Capture the cell that displays the provided text and extract its [X, Y] central coordinate. 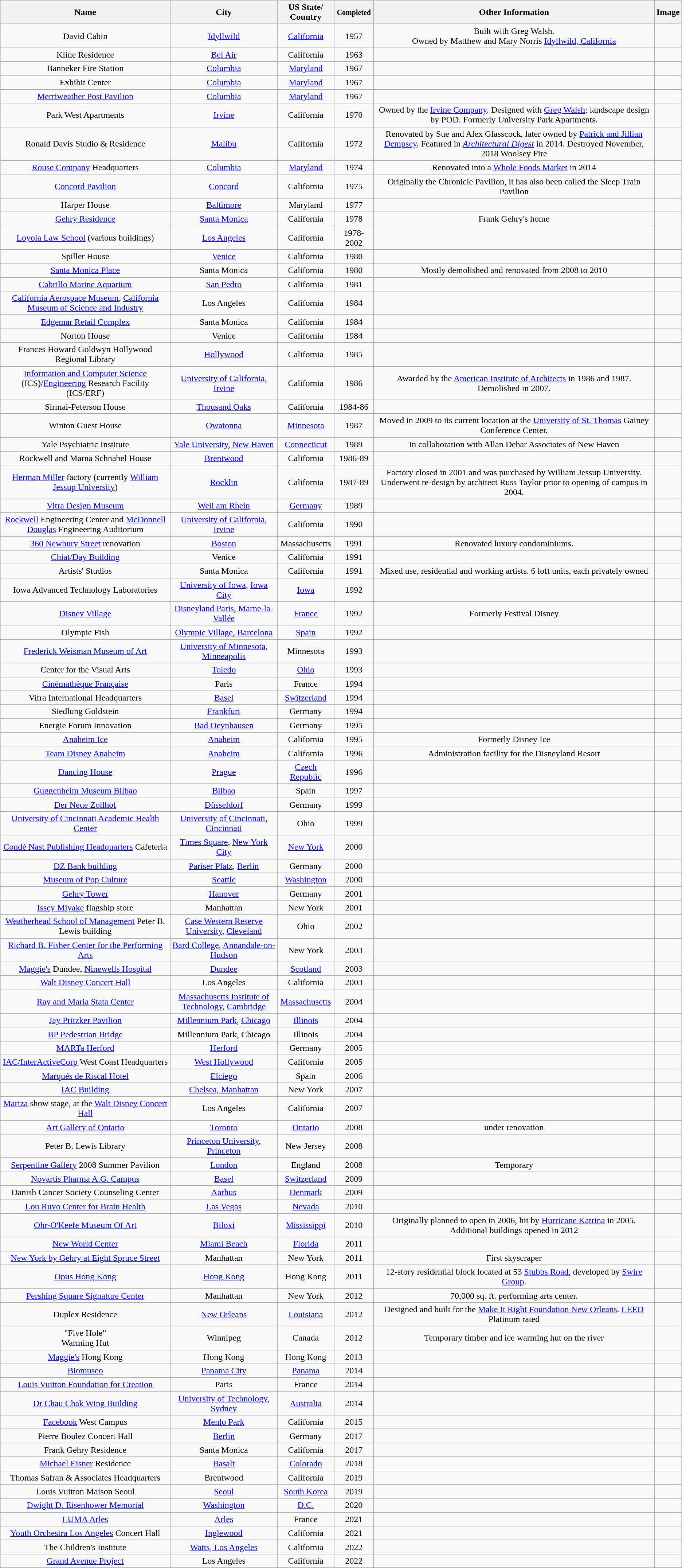
Maggie's Dundee, Ninewells Hospital [85, 969]
Santa Monica Place [85, 270]
Art Gallery of Ontario [85, 1127]
2015 [354, 1422]
University of Technology, Sydney [224, 1403]
Panama City [224, 1371]
New Orleans [224, 1314]
2006 [354, 1076]
California Aerospace Museum, California Museum of Science and Industry [85, 303]
Rocklin [224, 482]
South Korea [306, 1491]
Ohr-O'Keefe Museum Of Art [85, 1225]
Menlo Park [224, 1422]
Gehry Residence [85, 219]
Mixed use, residential and working artists. 6 loft units, each privately owned [514, 571]
Guggenheim Museum Bilbao [85, 791]
Massachusetts Institute of Technology, Cambridge [224, 1002]
Gehry Tower [85, 894]
Australia [306, 1403]
1986 [354, 383]
Ray and Maria Stata Center [85, 1002]
Norton House [85, 336]
Renovated into a Whole Foods Market in 2014 [514, 167]
Vitra International Headquarters [85, 698]
1997 [354, 791]
Biloxi [224, 1225]
In collaboration with Allan Dehar Associates of New Haven [514, 444]
Walt Disney Concert Hall [85, 983]
Edgemar Retail Complex [85, 322]
Youth Orchestra Los Angeles Concert Hall [85, 1533]
Formerly Disney Ice [514, 739]
Bad Oeynhausen [224, 725]
2002 [354, 927]
Elciego [224, 1076]
Designed and built for the Make It Right Foundation New Orleans. LEED Platinum rated [514, 1314]
1987-89 [354, 482]
Artists' Studios [85, 571]
US State/Country [306, 12]
New York by Gehry at Eight Spruce Street [85, 1258]
Vitra Design Museum [85, 506]
Center for the Visual Arts [85, 670]
Mississippi [306, 1225]
Formerly Festival Disney [514, 614]
Owned by the Irvine Company. Designed with Greg Walsh; landscape design by POD. Formerly University Park Apartments. [514, 115]
Rockwell and Marna Schnabel House [85, 458]
Moved in 2009 to its current location at the University of St. Thomas Gainey Conference Center. [514, 426]
Michael Eisner Residence [85, 1464]
Toledo [224, 670]
Ronald Davis Studio & Residence [85, 144]
Originally the Chronicle Pavilion, it has also been called the Sleep Train Pavilion [514, 186]
University of Cincinnati Academic Health Center [85, 824]
IAC Building [85, 1090]
New World Center [85, 1244]
Winnipeg [224, 1338]
Louis Vuitton Maison Seoul [85, 1491]
Awarded by the American Institute of Architects in 1986 and 1987. Demolished in 2007. [514, 383]
Malibu [224, 144]
San Pedro [224, 284]
Siedlung Goldstein [85, 711]
Berlin [224, 1436]
Princeton University, Princeton [224, 1146]
Chelsea, Manhattan [224, 1090]
Rockwell Engineering Center and McDonnell Douglas Engineering Auditorium [85, 524]
Marqués de Riscal Hotel [85, 1076]
Pierre Boulez Concert Hall [85, 1436]
1981 [354, 284]
Der Neue Zollhof [85, 804]
Times Square, New York City [224, 847]
under renovation [514, 1127]
Facebook West Campus [85, 1422]
1975 [354, 186]
Temporary [514, 1165]
University of Iowa, Iowa City [224, 590]
Harper House [85, 205]
Aarhus [224, 1193]
Frankfurt [224, 711]
12-story residential block located at 53 Stubbs Road, developed by Swire Group. [514, 1276]
Dundee [224, 969]
1987 [354, 426]
Spiller House [85, 257]
Louis Vuitton Foundation for Creation [85, 1385]
Bel Air [224, 55]
Team Disney Anaheim [85, 753]
Image [668, 12]
Iowa Advanced Technology Laboratories [85, 590]
Biomuseo [85, 1371]
Loyola Law School (various buildings) [85, 238]
360 Newbury Street renovation [85, 543]
Sirmai-Peterson House [85, 407]
Danish Cancer Society Counseling Center [85, 1193]
Baltimore [224, 205]
Dancing House [85, 772]
1972 [354, 144]
Yale Psychiatric Institute [85, 444]
Basalt [224, 1464]
Museum of Pop Culture [85, 880]
Anaheim Ice [85, 739]
Weil am Rhein [224, 506]
Weatherhead School of Management Peter B. Lewis building [85, 927]
1986-89 [354, 458]
Banneker Fire Station [85, 69]
1984-86 [354, 407]
Winton Guest House [85, 426]
Originally planned to open in 2006, hit by Hurricane Katrina in 2005. Additional buildings opened in 2012 [514, 1225]
BP Pedestrian Bridge [85, 1034]
Pariser Platz, Berlin [224, 866]
Frederick Weisman Museum of Art [85, 651]
1974 [354, 167]
Information and Computer Science (ICS)/Engineering Research Facility (ICS/ERF) [85, 383]
Denmark [306, 1193]
Pershing Square Signature Center [85, 1295]
Canada [306, 1338]
Hollywood [224, 354]
1977 [354, 205]
Prague [224, 772]
Merriweather Post Pavilion [85, 96]
Maggie's Hong Kong [85, 1357]
Colorado [306, 1464]
Iowa [306, 590]
Mostly demolished and renovated from 2008 to 2010 [514, 270]
West Hollywood [224, 1062]
Panama [306, 1371]
Disneyland Paris, Marne-la-Vallée [224, 614]
Temporary timber and ice warming hut on the river [514, 1338]
MARTa Herford [85, 1048]
Exhibit Center [85, 82]
Scotland [306, 969]
Kline Residence [85, 55]
1985 [354, 354]
Frank Gehry's home [514, 219]
Chiat/Day Building [85, 557]
Built with Greg Walsh. Owned by Matthew and Mary Norris Idyllwild, California [514, 36]
Florida [306, 1244]
Ontario [306, 1127]
Duplex Residence [85, 1314]
Grand Avenue Project [85, 1561]
England [306, 1165]
Owatonna [224, 426]
"Five Hole"Warming Hut [85, 1338]
Arles [224, 1519]
Dwight D. Eisenhower Memorial [85, 1505]
Administration facility for the Disneyland Resort [514, 753]
Concord Pavilion [85, 186]
2018 [354, 1464]
Irvine [224, 115]
Frances Howard Goldwyn Hollywood Regional Library [85, 354]
Olympic Fish [85, 632]
70,000 sq. ft. performing arts center. [514, 1295]
LUMA Arles [85, 1519]
D.C. [306, 1505]
1978-2002 [354, 238]
Lou Ruvo Center for Brain Health [85, 1206]
1963 [354, 55]
1970 [354, 115]
First skyscraper [514, 1258]
Thomas Safran & Associates Headquarters [85, 1478]
Park West Apartments [85, 115]
1957 [354, 36]
Boston [224, 543]
Rouse Company Headquarters [85, 167]
City [224, 12]
Bilbao [224, 791]
2020 [354, 1505]
Idyllwild [224, 36]
Herford [224, 1048]
Cinémathèque Française [85, 684]
Serpentine Gallery 2008 Summer Pavilion [85, 1165]
Dr Chau Chak Wing Building [85, 1403]
Düsseldorf [224, 804]
University of Cincinnati, Cincinnati [224, 824]
Toronto [224, 1127]
Issey Miyake flagship store [85, 908]
Hanover [224, 894]
Condé Nast Publishing Headquarters Cafeteria [85, 847]
Other Information [514, 12]
Nevada [306, 1206]
Opus Hong Kong [85, 1276]
David Cabin [85, 36]
Completed [354, 12]
1990 [354, 524]
Mariza show stage, at the Walt Disney Concert Hall [85, 1109]
IAC/InterActiveCorp West Coast Headquarters [85, 1062]
Inglewood [224, 1533]
Cabrillo Marine Aquarium [85, 284]
University of Minnesota, Minneapolis [224, 651]
Jay Pritzker Pavilion [85, 1020]
Seattle [224, 880]
Louisiana [306, 1314]
New Jersey [306, 1146]
Disney Village [85, 614]
Renovated luxury condominiums. [514, 543]
DZ Bank building [85, 866]
Seoul [224, 1491]
Concord [224, 186]
Watts, Los Angeles [224, 1547]
Case Western Reserve University, Cleveland [224, 927]
Las Vegas [224, 1206]
Novartis Pharma A.G. Campus [85, 1179]
Connecticut [306, 444]
The Children's Institute [85, 1547]
Peter B. Lewis Library [85, 1146]
Thousand Oaks [224, 407]
Energie Forum Innovation [85, 725]
Richard B. Fisher Center for the Performing Arts [85, 950]
Czech Republic [306, 772]
Yale University, New Haven [224, 444]
Herman Miller factory (currently William Jessup University) [85, 482]
Name [85, 12]
Frank Gehry Residence [85, 1450]
1978 [354, 219]
2013 [354, 1357]
Bard College, Annandale-on-Hudson [224, 950]
London [224, 1165]
Olympic Village, Barcelona [224, 632]
Miami Beach [224, 1244]
